Return (x, y) of the center of cell containing provided text 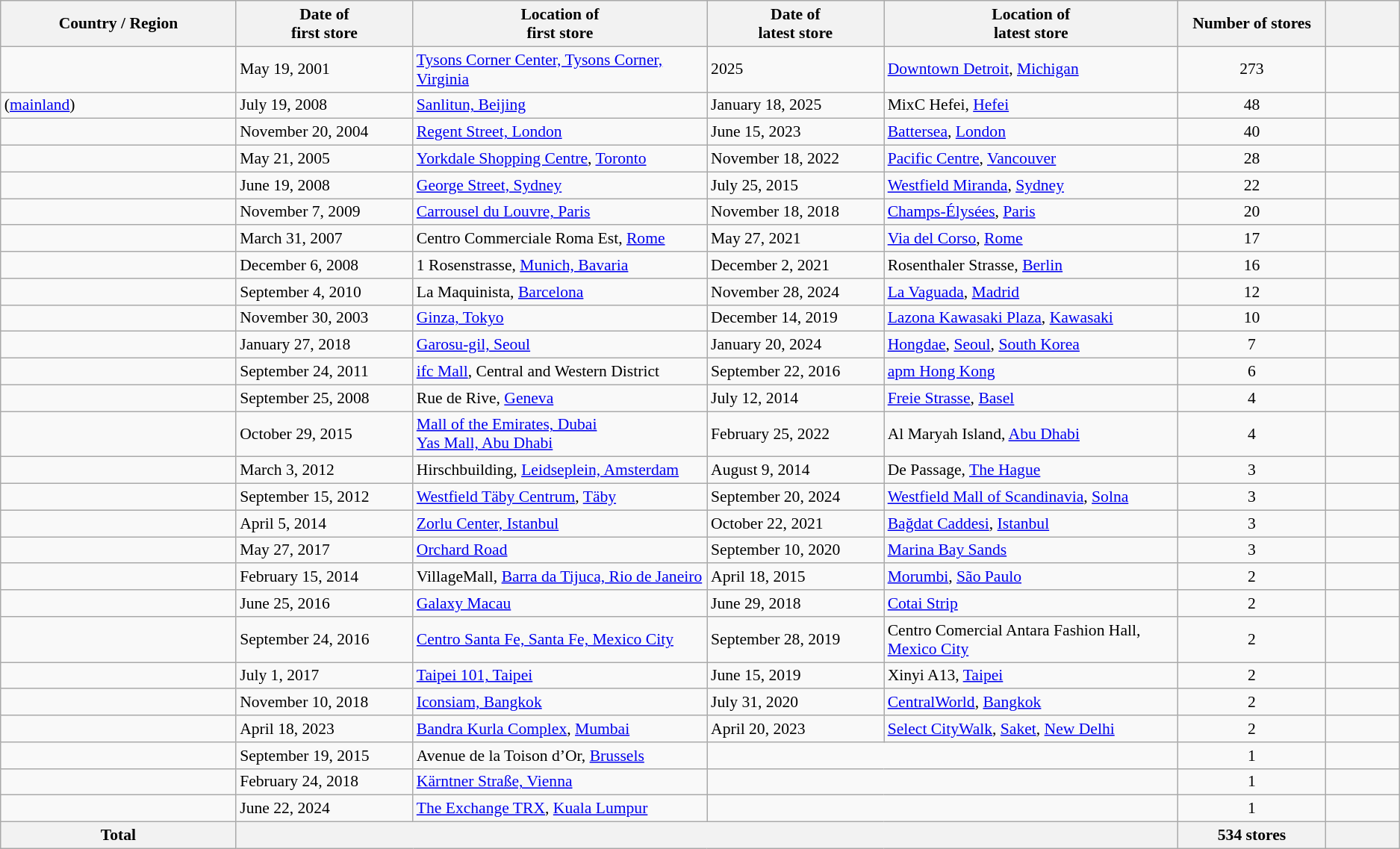
De Passage, The Hague (1031, 470)
48 (1251, 105)
July 19, 2008 (324, 105)
February 24, 2018 (324, 782)
December 6, 2008 (324, 265)
September 4, 2010 (324, 292)
Centro Comercial Antara Fashion Hall, Mexico City (1031, 639)
Mall of the Emirates, DubaiYas Mall, Abu Dhabi (560, 435)
CentralWorld, Bangkok (1031, 703)
Zorlu Center, Istanbul (560, 523)
Garosu-gil, Seoul (560, 345)
April 20, 2023 (796, 729)
Total (118, 836)
Pacific Centre, Vancouver (1031, 159)
Sanlitun, Beijing (560, 105)
June 22, 2024 (324, 809)
Champs-Élysées, Paris (1031, 212)
July 12, 2014 (796, 398)
September 28, 2019 (796, 639)
Tysons Corner Center, Tysons Corner, Virginia (560, 69)
273 (1251, 69)
September 20, 2024 (796, 497)
May 19, 2001 (324, 69)
Al Maryah Island, Abu Dhabi (1031, 435)
Centro Santa Fe, Santa Fe, Mexico City (560, 639)
November 30, 2003 (324, 318)
Country / Region (118, 24)
2025 (796, 69)
September 24, 2016 (324, 639)
November 7, 2009 (324, 212)
Bağdat Caddesi, Istanbul (1031, 523)
VillageMall, Barra da Tijuca, Rio de Janeiro (560, 577)
16 (1251, 265)
7 (1251, 345)
May 27, 2021 (796, 239)
Yorkdale Shopping Centre, Toronto (560, 159)
Hongdae, Seoul, South Korea (1031, 345)
July 25, 2015 (796, 185)
October 29, 2015 (324, 435)
Date oflatest store (796, 24)
October 22, 2021 (796, 523)
Morumbi, São Paulo (1031, 577)
Rosenthaler Strasse, Berlin (1031, 265)
Centro Commerciale Roma Est, Rome (560, 239)
November 18, 2018 (796, 212)
February 25, 2022 (796, 435)
40 (1251, 132)
December 14, 2019 (796, 318)
March 3, 2012 (324, 470)
La Maquinista, Barcelona (560, 292)
534 stores (1251, 836)
Rue de Rive, Geneva (560, 398)
April 18, 2023 (324, 729)
November 10, 2018 (324, 703)
May 21, 2005 (324, 159)
January 27, 2018 (324, 345)
September 15, 2012 (324, 497)
May 27, 2017 (324, 550)
Westfield Täby Centrum, Täby (560, 497)
January 18, 2025 (796, 105)
Select CityWalk, Saket, New Delhi (1031, 729)
Ginza, Tokyo (560, 318)
Marina Bay Sands (1031, 550)
August 9, 2014 (796, 470)
March 31, 2007 (324, 239)
Bandra Kurla Complex, Mumbai (560, 729)
10 (1251, 318)
6 (1251, 372)
La Vaguada, Madrid (1031, 292)
Galaxy Macau (560, 603)
ifc Mall, Central and Western District (560, 372)
Avenue de la Toison d’Or, Brussels (560, 756)
Kärntner Straße, Vienna (560, 782)
September 22, 2016 (796, 372)
MixC Hefei, Hefei (1031, 105)
Cotai Strip (1031, 603)
September 10, 2020 (796, 550)
November 18, 2022 (796, 159)
September 25, 2008 (324, 398)
Regent Street, London (560, 132)
February 15, 2014 (324, 577)
November 20, 2004 (324, 132)
Via del Corso, Rome (1031, 239)
June 15, 2023 (796, 132)
1 Rosenstrasse, Munich, Bavaria (560, 265)
July 31, 2020 (796, 703)
Battersea, London (1031, 132)
April 5, 2014 (324, 523)
January 20, 2024 (796, 345)
Downtown Detroit, Michigan (1031, 69)
June 15, 2019 (796, 676)
apm Hong Kong (1031, 372)
November 28, 2024 (796, 292)
Lazona Kawasaki Plaza, Kawasaki (1031, 318)
Westfield Miranda, Sydney (1031, 185)
George Street, Sydney (560, 185)
The Exchange TRX, Kuala Lumpur (560, 809)
July 1, 2017 (324, 676)
12 (1251, 292)
December 2, 2021 (796, 265)
Number of stores (1251, 24)
June 29, 2018 (796, 603)
17 (1251, 239)
September 19, 2015 (324, 756)
(mainland) (118, 105)
20 (1251, 212)
June 25, 2016 (324, 603)
Xinyi A13, Taipei (1031, 676)
Freie Strasse, Basel (1031, 398)
Westfield Mall of Scandinavia, Solna (1031, 497)
Location offirst store (560, 24)
Carrousel du Louvre, Paris (560, 212)
April 18, 2015 (796, 577)
Taipei 101, Taipei (560, 676)
22 (1251, 185)
June 19, 2008 (324, 185)
Date offirst store (324, 24)
Hirschbuilding, Leidseplein, Amsterdam (560, 470)
Orchard Road (560, 550)
September 24, 2011 (324, 372)
Iconsiam, Bangkok (560, 703)
Location oflatest store (1031, 24)
28 (1251, 159)
